Identify which cell holds the provided text, then report its [X, Y] central coordinate. 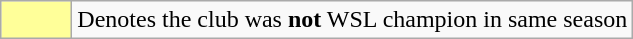
Denotes the club was not WSL champion in same season [352, 20]
